Output the [x, y] coordinate of the center of the cell containing the given text.  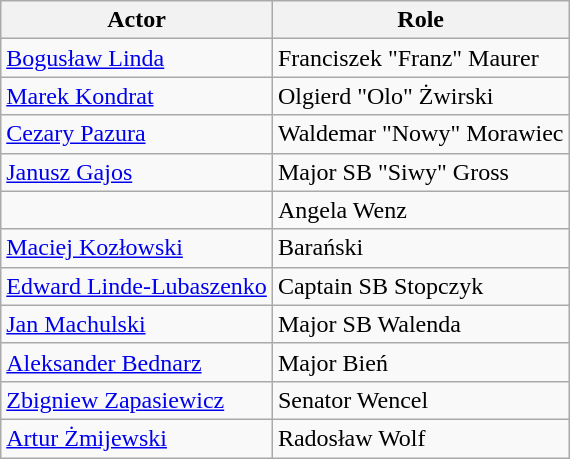
Senator Wencel [420, 400]
Bogusław Linda [137, 58]
Franciszek "Franz" Maurer [420, 58]
Marek Kondrat [137, 96]
Actor [137, 20]
Maciej Kozłowski [137, 248]
Aleksander Bednarz [137, 362]
Angela Wenz [420, 210]
Olgierd "Olo" Żwirski [420, 96]
Major Bień [420, 362]
Role [420, 20]
Artur Żmijewski [137, 438]
Zbigniew Zapasiewicz [137, 400]
Jan Machulski [137, 324]
Waldemar "Nowy" Morawiec [420, 134]
Janusz Gajos [137, 172]
Barański [420, 248]
Radosław Wolf [420, 438]
Cezary Pazura [137, 134]
Captain SB Stopczyk [420, 286]
Edward Linde-Lubaszenko [137, 286]
Major SB "Siwy" Gross [420, 172]
Major SB Walenda [420, 324]
